Pinpoint the cell where the given text exists, returning its (x, y) midpoint coordinate. 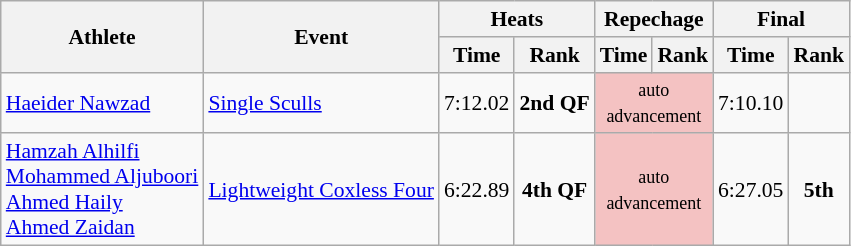
6:27.05 (750, 190)
Final (781, 19)
7:12.02 (476, 102)
Heats (517, 19)
7:10.10 (750, 102)
Event (321, 36)
2nd QF (554, 102)
Single Sculls (321, 102)
6:22.89 (476, 190)
Athlete (102, 36)
5th (818, 190)
Repechage (654, 19)
Haeider Nawzad (102, 102)
4th QF (554, 190)
Hamzah AlhilfiMohammed AljubooriAhmed HailyAhmed Zaidan (102, 190)
Lightweight Coxless Four (321, 190)
